Extract the [x, y] coordinate from the center of the cell holding the provided text.  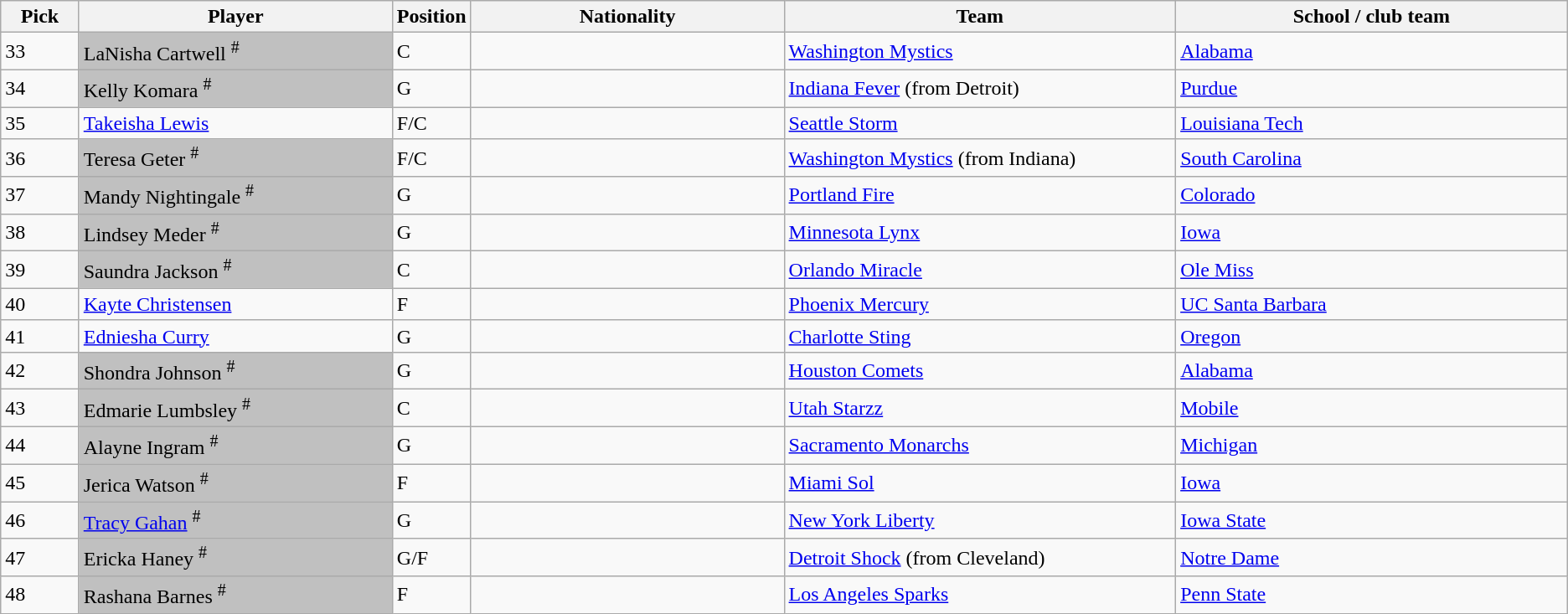
Mandy Nightingale # [235, 196]
45 [40, 482]
Shondra Johnson # [235, 370]
Washington Mystics [980, 52]
47 [40, 558]
Team [980, 17]
Tracy Gahan # [235, 521]
Oregon [1372, 336]
46 [40, 521]
39 [40, 270]
UC Santa Barbara [1372, 304]
37 [40, 196]
Colorado [1372, 196]
Kelly Komara # [235, 89]
Notre Dame [1372, 558]
Teresa Geter # [235, 157]
Edmarie Lumbsley # [235, 409]
43 [40, 409]
Mobile [1372, 409]
Minnesota Lynx [980, 233]
42 [40, 370]
Player [235, 17]
Orlando Miracle [980, 270]
38 [40, 233]
Ericka Haney # [235, 558]
Iowa State [1372, 521]
34 [40, 89]
Charlotte Sting [980, 336]
Seattle Storm [980, 123]
Houston Comets [980, 370]
South Carolina [1372, 157]
Takeisha Lewis [235, 123]
Kayte Christensen [235, 304]
Purdue [1372, 89]
Portland Fire [980, 196]
Position [431, 17]
School / club team [1372, 17]
Lindsey Meder # [235, 233]
Washington Mystics (from Indiana) [980, 157]
Alayne Ingram # [235, 446]
Penn State [1372, 595]
Saundra Jackson # [235, 270]
48 [40, 595]
Los Angeles Sparks [980, 595]
40 [40, 304]
Phoenix Mercury [980, 304]
Utah Starzz [980, 409]
Detroit Shock (from Cleveland) [980, 558]
LaNisha Cartwell # [235, 52]
Indiana Fever (from Detroit) [980, 89]
Sacramento Monarchs [980, 446]
44 [40, 446]
Pick [40, 17]
Ole Miss [1372, 270]
Rashana Barnes # [235, 595]
New York Liberty [980, 521]
Nationality [627, 17]
Edniesha Curry [235, 336]
33 [40, 52]
36 [40, 157]
Jerica Watson # [235, 482]
35 [40, 123]
Michigan [1372, 446]
Miami Sol [980, 482]
G/F [431, 558]
Louisiana Tech [1372, 123]
41 [40, 336]
